Locate the cell with the specified text and output its [x, y] center coordinate. 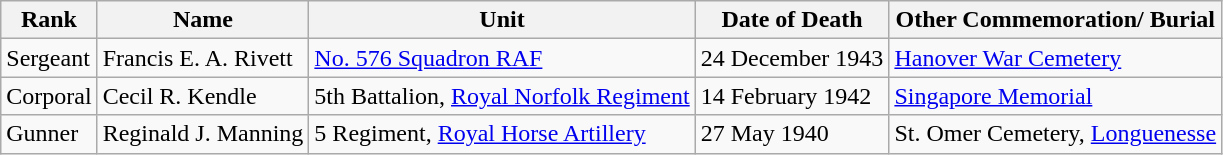
No. 576 Squadron RAF [502, 58]
Gunner [49, 134]
Francis E. A. Rivett [203, 58]
Name [203, 20]
St. Omer Cemetery, Longuenesse [1056, 134]
27 May 1940 [792, 134]
5th Battalion, Royal Norfolk Regiment [502, 96]
Unit [502, 20]
Singapore Memorial [1056, 96]
Cecil R. Kendle [203, 96]
Other Commemoration/ Burial [1056, 20]
Sergeant [49, 58]
Reginald J. Manning [203, 134]
14 February 1942 [792, 96]
Rank [49, 20]
24 December 1943 [792, 58]
Date of Death [792, 20]
Corporal [49, 96]
5 Regiment, Royal Horse Artillery [502, 134]
Hanover War Cemetery [1056, 58]
